Determine the (X, Y) coordinate at the center of the cell enclosing the given text.  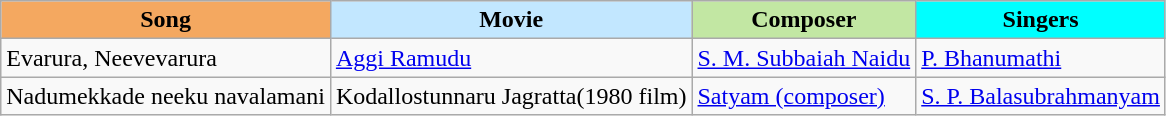
S. M. Subbaiah Naidu (804, 58)
Nadumekkade neeku navalamani (166, 96)
Composer (804, 20)
Kodallostunnaru Jagratta(1980 film) (511, 96)
Evarura, Neevevarura (166, 58)
Movie (511, 20)
S. P. Balasubrahmanyam (1041, 96)
Aggi Ramudu (511, 58)
P. Bhanumathi (1041, 58)
Satyam (composer) (804, 96)
Singers (1041, 20)
Song (166, 20)
